Capture the cell that displays the provided text and extract its (X, Y) central coordinate. 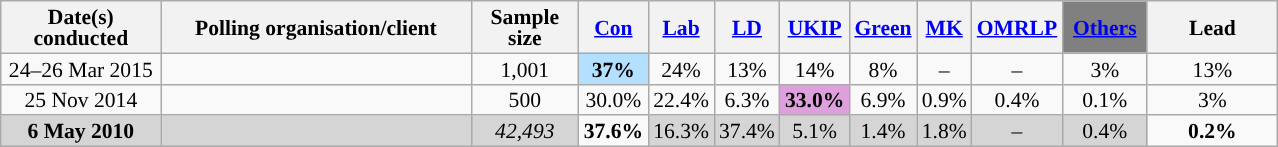
8% (882, 68)
37% (614, 68)
Date(s)conducted (81, 27)
0.2% (1212, 132)
24–26 Mar 2015 (81, 68)
Lead (1212, 27)
42,493 (525, 132)
0.9% (944, 100)
Polling organisation/client (316, 27)
Green (882, 27)
MK (944, 27)
14% (814, 68)
Others (1104, 27)
22.4% (681, 100)
6.9% (882, 100)
Con (614, 27)
6.3% (747, 100)
Sample size (525, 27)
Lab (681, 27)
1.4% (882, 132)
1,001 (525, 68)
LD (747, 27)
25 Nov 2014 (81, 100)
0.1% (1104, 100)
500 (525, 100)
33.0% (814, 100)
OMRLP (1017, 27)
24% (681, 68)
37.6% (614, 132)
16.3% (681, 132)
30.0% (614, 100)
UKIP (814, 27)
6 May 2010 (81, 132)
5.1% (814, 132)
37.4% (747, 132)
1.8% (944, 132)
